Locate the cell with the specified text and output its (X, Y) center coordinate. 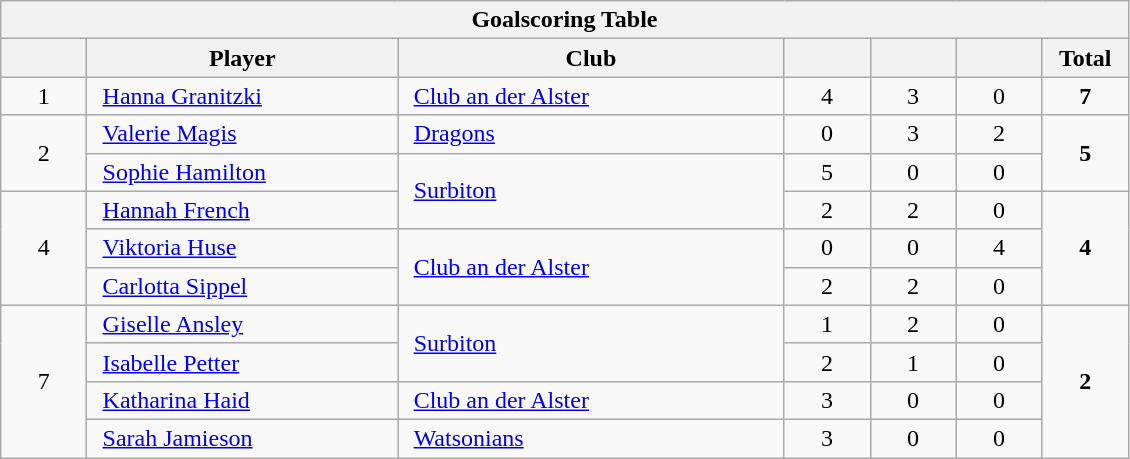
Hannah French (242, 210)
Goalscoring Table (564, 20)
Player (242, 58)
Sophie Hamilton (242, 172)
Total (1085, 58)
Club (591, 58)
Watsonians (591, 438)
Sarah Jamieson (242, 438)
Viktoria Huse (242, 248)
Hanna Granitzki (242, 96)
Valerie Magis (242, 134)
Giselle Ansley (242, 324)
Carlotta Sippel (242, 286)
Isabelle Petter (242, 362)
Dragons (591, 134)
Katharina Haid (242, 400)
